Identify which cell holds the provided text, then report its [x, y] central coordinate. 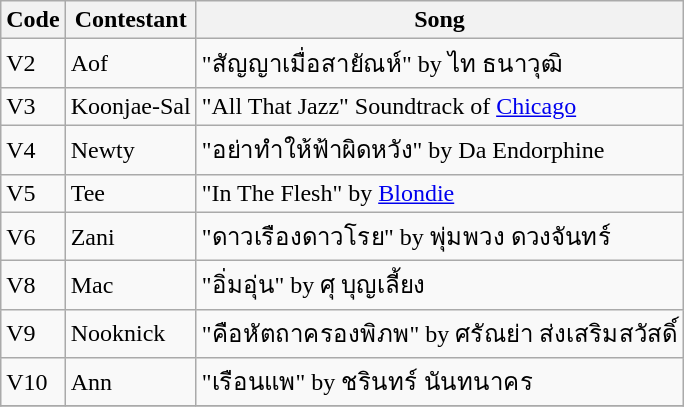
"คือหัตถาครองพิภพ" by ศรัณย่า ส่งเสริมสวัสดิ์ [440, 334]
"เรือนแพ" by ชรินทร์ นันทนาคร [440, 382]
Zani [130, 236]
V5 [33, 193]
"อย่าทำให้ฟ้าผิดหวัง" by Da Endorphine [440, 150]
Code [33, 20]
V2 [33, 64]
Koonjae-Sal [130, 106]
"All That Jazz" Soundtrack of Chicago [440, 106]
Ann [130, 382]
V4 [33, 150]
V10 [33, 382]
Song [440, 20]
Mac [130, 286]
"อิ่มอุ่น" by ศุ บุญเลี้ยง [440, 286]
Nooknick [130, 334]
V3 [33, 106]
"In The Flesh" by Blondie [440, 193]
Tee [130, 193]
"สัญญาเมื่อสายัณห์" by ไท ธนาวุฒิ [440, 64]
Newty [130, 150]
V6 [33, 236]
"ดาวเรืองดาวโรย" by พุ่มพวง ดวงจันทร์ [440, 236]
V8 [33, 286]
V9 [33, 334]
Aof [130, 64]
Contestant [130, 20]
